Find where the given text appears and provide that cell's center as (x, y) coordinate. 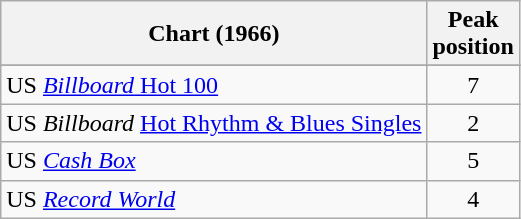
US Cash Box (214, 161)
US Record World (214, 199)
Chart (1966) (214, 34)
2 (473, 123)
4 (473, 199)
US Billboard Hot 100 (214, 85)
US Billboard Hot Rhythm & Blues Singles (214, 123)
5 (473, 161)
7 (473, 85)
Peakposition (473, 34)
